Locate the cell with the specified text and output its [X, Y] center coordinate. 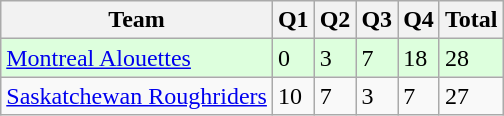
Total [471, 20]
28 [471, 58]
Q3 [377, 20]
10 [293, 96]
Team [137, 20]
18 [419, 58]
Saskatchewan Roughriders [137, 96]
27 [471, 96]
Q2 [335, 20]
Q4 [419, 20]
0 [293, 58]
Montreal Alouettes [137, 58]
Q1 [293, 20]
